Determine the (x, y) coordinate at the center of the cell enclosing the given text.  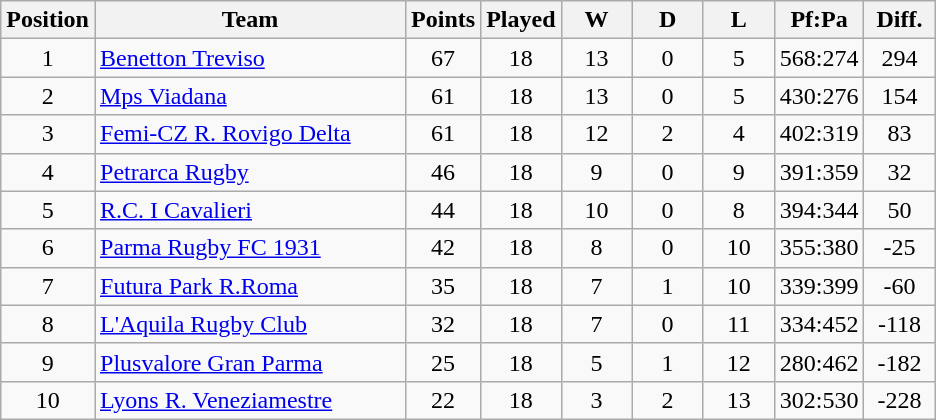
R.C. I Cavalieri (250, 210)
L (738, 20)
35 (444, 286)
391:359 (819, 172)
Position (48, 20)
67 (444, 58)
280:462 (819, 362)
W (596, 20)
Mps Viadana (250, 96)
Plusvalore Gran Parma (250, 362)
-60 (900, 286)
-228 (900, 400)
Pf:Pa (819, 20)
Diff. (900, 20)
Lyons R. Veneziamestre (250, 400)
355:380 (819, 248)
Points (444, 20)
294 (900, 58)
-25 (900, 248)
44 (444, 210)
402:319 (819, 134)
D (668, 20)
22 (444, 400)
430:276 (819, 96)
Petrarca Rugby (250, 172)
6 (48, 248)
Femi-CZ R. Rovigo Delta (250, 134)
46 (444, 172)
11 (738, 324)
Parma Rugby FC 1931 (250, 248)
Futura Park R.Roma (250, 286)
-118 (900, 324)
-182 (900, 362)
568:274 (819, 58)
L'Aquila Rugby Club (250, 324)
Played (521, 20)
334:452 (819, 324)
Team (250, 20)
50 (900, 210)
339:399 (819, 286)
42 (444, 248)
154 (900, 96)
25 (444, 362)
302:530 (819, 400)
Benetton Treviso (250, 58)
83 (900, 134)
394:344 (819, 210)
